Pinpoint the cell where the given text exists, returning its (x, y) midpoint coordinate. 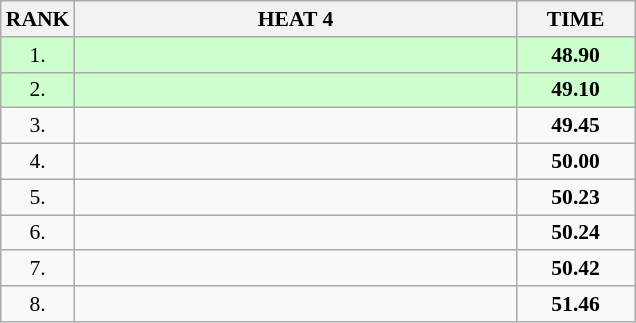
48.90 (576, 55)
1. (38, 55)
3. (38, 126)
7. (38, 269)
49.10 (576, 90)
50.00 (576, 162)
50.24 (576, 233)
8. (38, 304)
5. (38, 197)
4. (38, 162)
RANK (38, 19)
6. (38, 233)
50.23 (576, 197)
HEAT 4 (295, 19)
50.42 (576, 269)
TIME (576, 19)
49.45 (576, 126)
51.46 (576, 304)
2. (38, 90)
